Output the [x, y] coordinate of the center of the cell containing the given text.  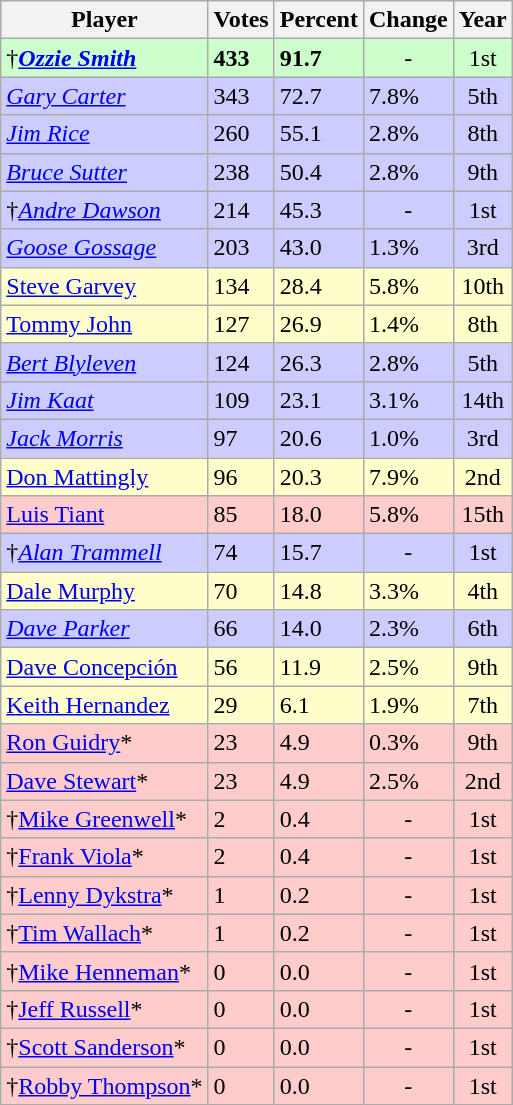
3.1% [408, 400]
†Scott Sanderson* [104, 1047]
20.6 [318, 438]
6.1 [318, 705]
†Tim Wallach* [104, 933]
433 [241, 58]
7th [482, 705]
Bert Blyleven [104, 362]
†Robby Thompson* [104, 1085]
109 [241, 400]
26.3 [318, 362]
0.3% [408, 743]
7.9% [408, 477]
20.3 [318, 477]
3.3% [408, 591]
238 [241, 172]
†Ozzie Smith [104, 58]
15.7 [318, 553]
Gary Carter [104, 96]
†Andre Dawson [104, 210]
Player [104, 20]
1.4% [408, 324]
Change [408, 20]
70 [241, 591]
10th [482, 286]
14.0 [318, 629]
97 [241, 438]
Year [482, 20]
1.3% [408, 248]
†Mike Henneman* [104, 971]
Keith Hernandez [104, 705]
127 [241, 324]
14th [482, 400]
96 [241, 477]
214 [241, 210]
Dave Concepción [104, 667]
66 [241, 629]
Votes [241, 20]
203 [241, 248]
85 [241, 515]
Percent [318, 20]
124 [241, 362]
1.9% [408, 705]
4th [482, 591]
Ron Guidry* [104, 743]
7.8% [408, 96]
260 [241, 134]
91.7 [318, 58]
29 [241, 705]
28.4 [318, 286]
†Jeff Russell* [104, 1009]
50.4 [318, 172]
†Alan Trammell [104, 553]
Tommy John [104, 324]
Jim Kaat [104, 400]
74 [241, 553]
343 [241, 96]
†Frank Viola* [104, 857]
Dave Parker [104, 629]
†Lenny Dykstra* [104, 895]
43.0 [318, 248]
Bruce Sutter [104, 172]
72.7 [318, 96]
Dave Stewart* [104, 781]
Steve Garvey [104, 286]
†Mike Greenwell* [104, 819]
2.3% [408, 629]
45.3 [318, 210]
18.0 [318, 515]
55.1 [318, 134]
14.8 [318, 591]
134 [241, 286]
Dale Murphy [104, 591]
26.9 [318, 324]
23.1 [318, 400]
6th [482, 629]
15th [482, 515]
11.9 [318, 667]
Jim Rice [104, 134]
Don Mattingly [104, 477]
1.0% [408, 438]
Goose Gossage [104, 248]
Luis Tiant [104, 515]
56 [241, 667]
Jack Morris [104, 438]
